For the text-containing cell, return its midpoint in (X, Y) coordinate format. 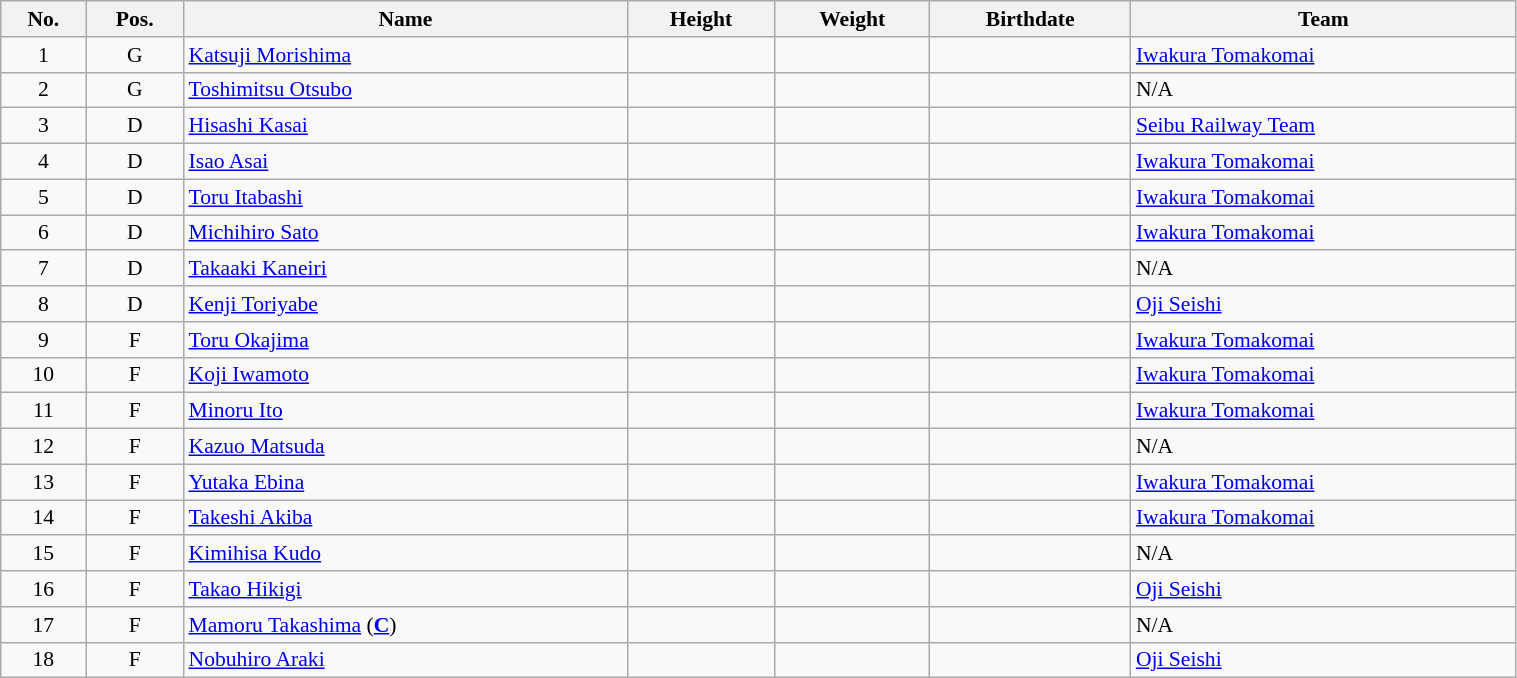
Kenji Toriyabe (405, 304)
Kazuo Matsuda (405, 447)
Minoru Ito (405, 411)
5 (44, 197)
18 (44, 660)
4 (44, 162)
Height (701, 19)
7 (44, 269)
Michihiro Sato (405, 233)
Mamoru Takashima (C) (405, 625)
Takeshi Akiba (405, 518)
Hisashi Kasai (405, 126)
Isao Asai (405, 162)
Toshimitsu Otsubo (405, 90)
No. (44, 19)
16 (44, 589)
Katsuji Morishima (405, 55)
14 (44, 518)
Yutaka Ebina (405, 482)
13 (44, 482)
Toru Itabashi (405, 197)
Team (1324, 19)
Koji Iwamoto (405, 375)
Kimihisa Kudo (405, 554)
10 (44, 375)
3 (44, 126)
Toru Okajima (405, 340)
12 (44, 447)
6 (44, 233)
Takaaki Kaneiri (405, 269)
Seibu Railway Team (1324, 126)
Weight (852, 19)
2 (44, 90)
1 (44, 55)
Nobuhiro Araki (405, 660)
9 (44, 340)
Takao Hikigi (405, 589)
Pos. (134, 19)
Birthdate (1030, 19)
17 (44, 625)
11 (44, 411)
15 (44, 554)
Name (405, 19)
8 (44, 304)
